Return the [X, Y] coordinate for the center point of the cell that contains the specified text.  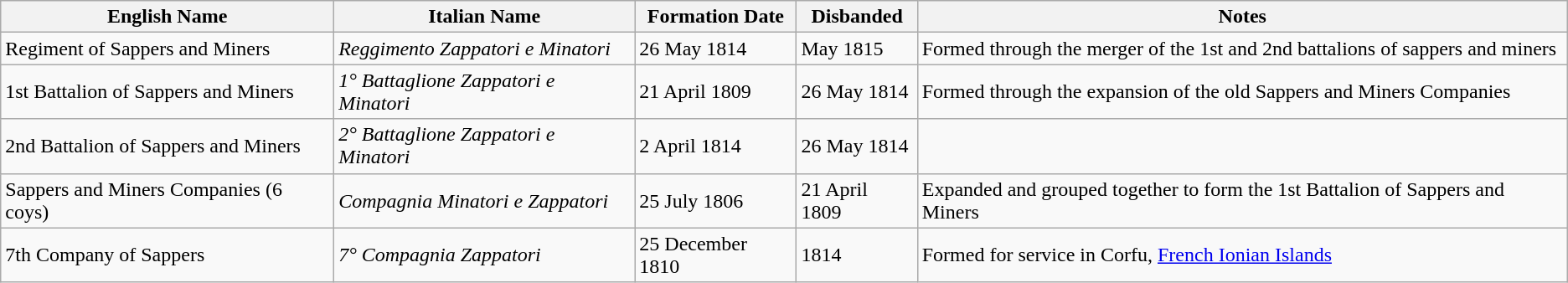
Formed for service in Corfu, French Ionian Islands [1242, 255]
1st Battalion of Sappers and Miners [168, 92]
Formation Date [715, 17]
English Name [168, 17]
1814 [857, 255]
Reggimento Zappatori e Minatori [484, 49]
Expanded and grouped together to form the 1st Battalion of Sappers and Miners [1242, 201]
2nd Battalion of Sappers and Miners [168, 146]
Regiment of Sappers and Miners [168, 49]
Italian Name [484, 17]
Compagnia Minatori e Zappatori [484, 201]
1° Battaglione Zappatori e Minatori [484, 92]
7th Company of Sappers [168, 255]
2 April 1814 [715, 146]
25 December 1810 [715, 255]
May 1815 [857, 49]
Formed through the merger of the 1st and 2nd battalions of sappers and miners [1242, 49]
25 July 1806 [715, 201]
Notes [1242, 17]
Sappers and Miners Companies (6 coys) [168, 201]
7° Compagnia Zappatori [484, 255]
2° Battaglione Zappatori e Minatori [484, 146]
Disbanded [857, 17]
Formed through the expansion of the old Sappers and Miners Companies [1242, 92]
